Return (x, y) of the center of cell containing provided text 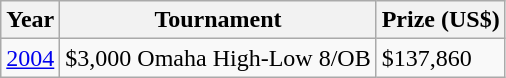
$3,000 Omaha High-Low 8/OB (218, 58)
$137,860 (440, 58)
Year (30, 20)
Tournament (218, 20)
Prize (US$) (440, 20)
2004 (30, 58)
